Search for the cell housing the specified text and yield its [X, Y] center coordinate. 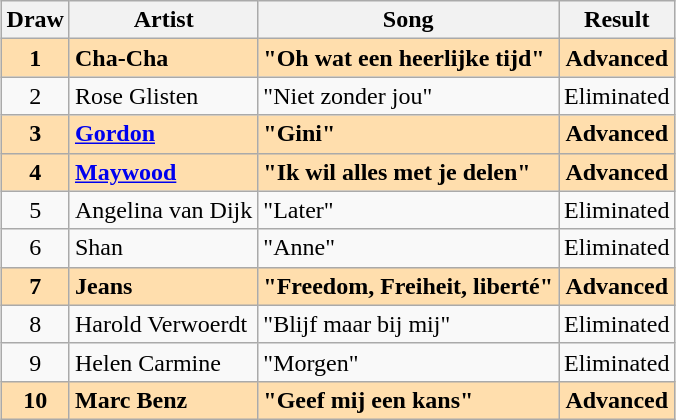
"Niet zonder jou" [408, 96]
"Ik wil alles met je delen" [408, 172]
Gordon [163, 134]
Maywood [163, 172]
"Anne" [408, 248]
Harold Verwoerdt [163, 324]
Artist [163, 20]
1 [35, 58]
7 [35, 286]
3 [35, 134]
"Blijf maar bij mij" [408, 324]
"Oh wat een heerlijke tijd" [408, 58]
Cha-Cha [163, 58]
"Geef mij een kans" [408, 400]
"Gini" [408, 134]
Angelina van Dijk [163, 210]
10 [35, 400]
Shan [163, 248]
4 [35, 172]
6 [35, 248]
5 [35, 210]
"Later" [408, 210]
Result [617, 20]
Song [408, 20]
Jeans [163, 286]
2 [35, 96]
8 [35, 324]
"Freedom, Freiheit, liberté" [408, 286]
"Morgen" [408, 362]
Rose Glisten [163, 96]
Helen Carmine [163, 362]
9 [35, 362]
Draw [35, 20]
Marc Benz [163, 400]
